Search for the cell housing the specified text and yield its (X, Y) center coordinate. 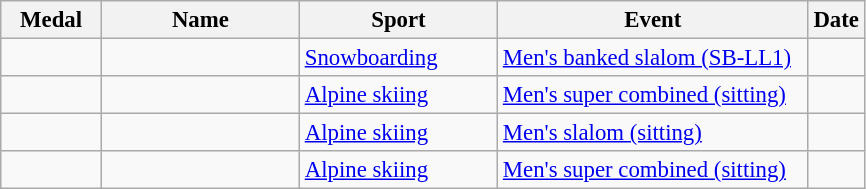
Name (200, 20)
Snowboarding (398, 58)
Men's banked slalom (SB-LL1) (654, 58)
Sport (398, 20)
Men's slalom (sitting) (654, 133)
Date (836, 20)
Event (654, 20)
Medal (52, 20)
